Search for the cell housing the specified text and yield its [X, Y] center coordinate. 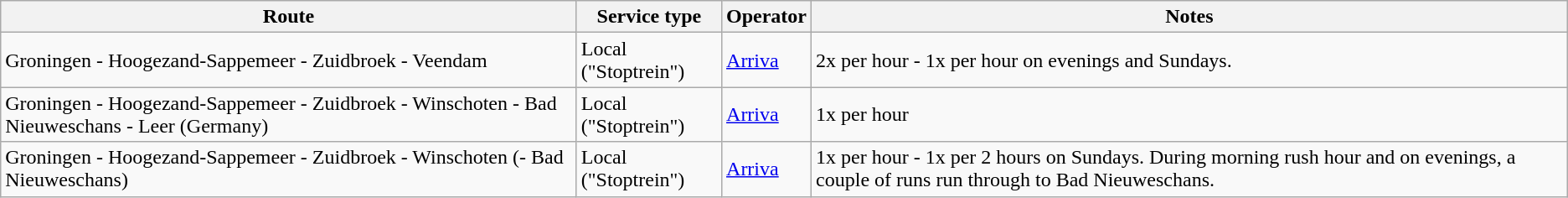
Groningen - Hoogezand-Sappemeer - Zuidbroek - Winschoten (- Bad Nieuweschans) [288, 169]
Service type [648, 17]
Operator [767, 17]
2x per hour - 1x per hour on evenings and Sundays. [1189, 60]
Groningen - Hoogezand-Sappemeer - Zuidbroek - Veendam [288, 60]
Groningen - Hoogezand-Sappemeer - Zuidbroek - Winschoten - Bad Nieuweschans - Leer (Germany) [288, 114]
Route [288, 17]
1x per hour [1189, 114]
1x per hour - 1x per 2 hours on Sundays. During morning rush hour and on evenings, a couple of runs run through to Bad Nieuweschans. [1189, 169]
Notes [1189, 17]
